Output the [X, Y] coordinate of the center of the cell containing the given text.  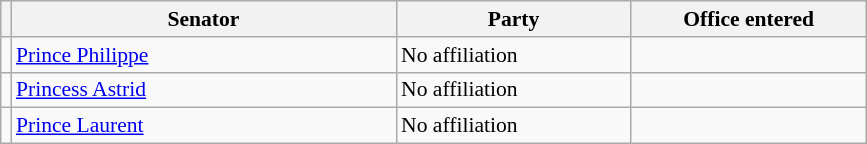
Prince Philippe [204, 55]
Princess Astrid [204, 90]
Senator [204, 19]
Prince Laurent [204, 126]
Office entered [748, 19]
Party [514, 19]
